From the cell containing the given text, extract its center point as (x, y) coordinate. 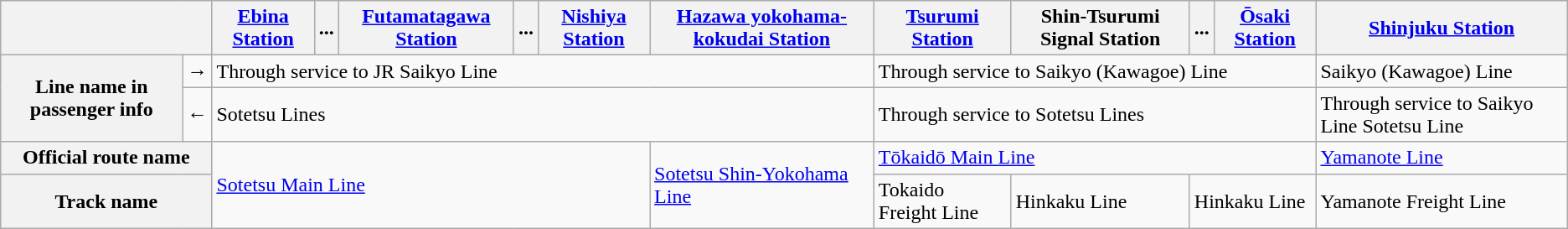
Through service to Saikyo Line Sotetsu Line (1442, 114)
Hazawa yokohama-kokudai Station (762, 29)
Through service to JR Saikyo Line (543, 71)
Track name (106, 201)
← (198, 114)
Official route name (106, 158)
Futamatagawa Station (426, 29)
Shin-Tsurumi Signal Station (1101, 29)
Line name in passenger info (92, 99)
Through service to Sotetsu Lines (1095, 114)
Through service to Saikyo (Kawagoe) Line (1095, 71)
Tsurumi Station (942, 29)
Nishiya Station (593, 29)
Saikyo (Kawagoe) Line (1442, 71)
Yamanote Freight Line (1442, 201)
Ōsaki Station (1265, 29)
Sotetsu Lines (543, 114)
→ (198, 71)
Ebina Station (263, 29)
Tōkaidō Main Line (1095, 158)
Tokaido Freight Line (942, 201)
Sotetsu Main Line (431, 185)
Yamanote Line (1442, 158)
Shinjuku Station (1442, 29)
Sotetsu Shin-Yokohama Line (762, 185)
